For the text-containing cell, return its midpoint in [X, Y] coordinate format. 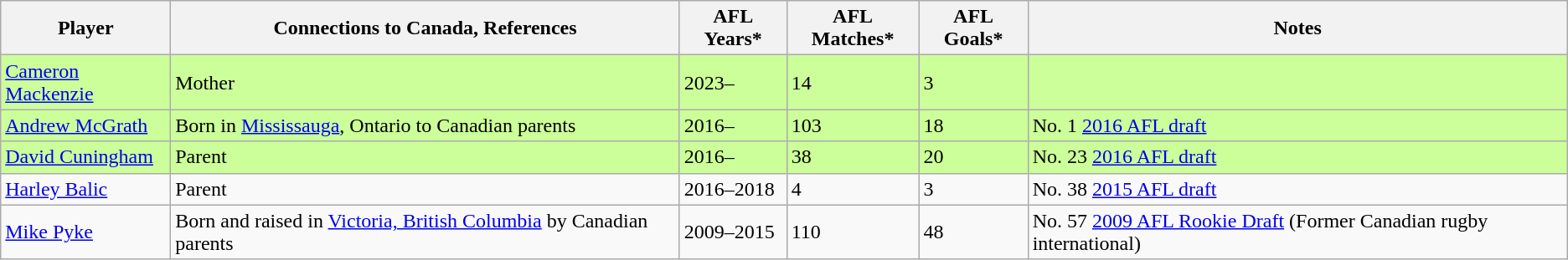
2009–2015 [733, 232]
2023– [733, 82]
18 [973, 125]
David Cuningham [85, 157]
No. 38 2015 AFL draft [1297, 189]
Andrew McGrath [85, 125]
48 [973, 232]
AFL Matches* [853, 28]
Born in Mississauga, Ontario to Canadian parents [426, 125]
Connections to Canada, References [426, 28]
Player [85, 28]
38 [853, 157]
No. 1 2016 AFL draft [1297, 125]
20 [973, 157]
Cameron Mackenzie [85, 82]
2016–2018 [733, 189]
4 [853, 189]
Mike Pyke [85, 232]
103 [853, 125]
AFL Years* [733, 28]
No. 57 2009 AFL Rookie Draft (Former Canadian rugby international) [1297, 232]
Notes [1297, 28]
No. 23 2016 AFL draft [1297, 157]
Mother [426, 82]
110 [853, 232]
AFL Goals* [973, 28]
Harley Balic [85, 189]
Born and raised in Victoria, British Columbia by Canadian parents [426, 232]
14 [853, 82]
